Capture the cell that displays the provided text and extract its [x, y] central coordinate. 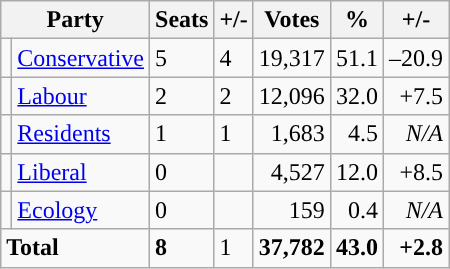
5 [182, 58]
12,096 [292, 96]
Labour [81, 96]
Residents [81, 134]
12.0 [356, 172]
+7.5 [416, 96]
Ecology [81, 210]
Seats [182, 20]
4.5 [356, 134]
51.1 [356, 58]
43.0 [356, 248]
0.4 [356, 210]
Conservative [81, 58]
Total [76, 248]
Liberal [81, 172]
4 [234, 58]
19,317 [292, 58]
% [356, 20]
37,782 [292, 248]
4,527 [292, 172]
+2.8 [416, 248]
8 [182, 248]
+8.5 [416, 172]
1,683 [292, 134]
–20.9 [416, 58]
159 [292, 210]
Party [76, 20]
Votes [292, 20]
32.0 [356, 96]
